Capture the cell that displays the provided text and extract its [x, y] central coordinate. 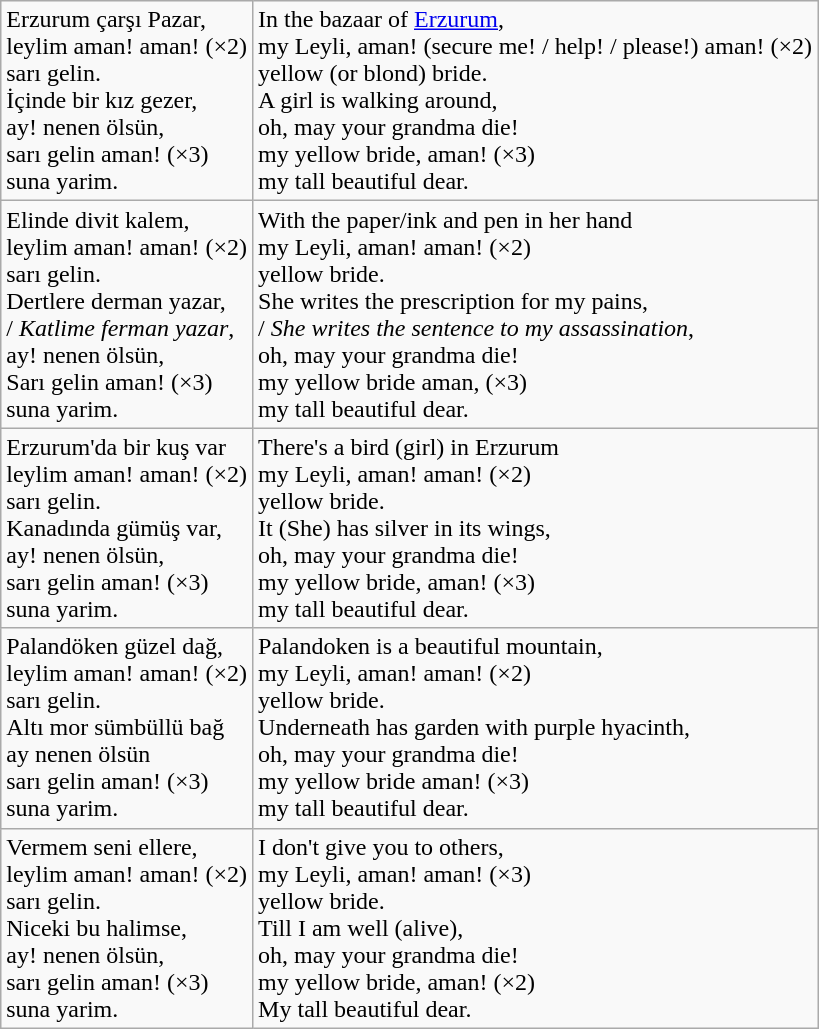
Erzurum çarşı Pazar,leylim aman! aman! (×2)sarı gelin.İçinde bir kız gezer, ay! nenen ölsün, sarı gelin aman! (×3) suna yarim. [127, 101]
Palandöken güzel dağ,leylim aman! aman! (×2)sarı gelin.Altı mor sümbüllü bağ ay nenen ölsün sarı gelin aman! (×3) suna yarim. [127, 728]
Vermem seni ellere,leylim aman! aman! (×2)sarı gelin.Niceki bu halimse, ay! nenen ölsün, sarı gelin aman! (×3) suna yarim. [127, 928]
Erzurum'da bir kuş varleylim aman! aman! (×2)sarı gelin.Kanadında gümüş var, ay! nenen ölsün, sarı gelin aman! (×3) suna yarim. [127, 528]
